Identify which cell holds the provided text, then report its [x, y] central coordinate. 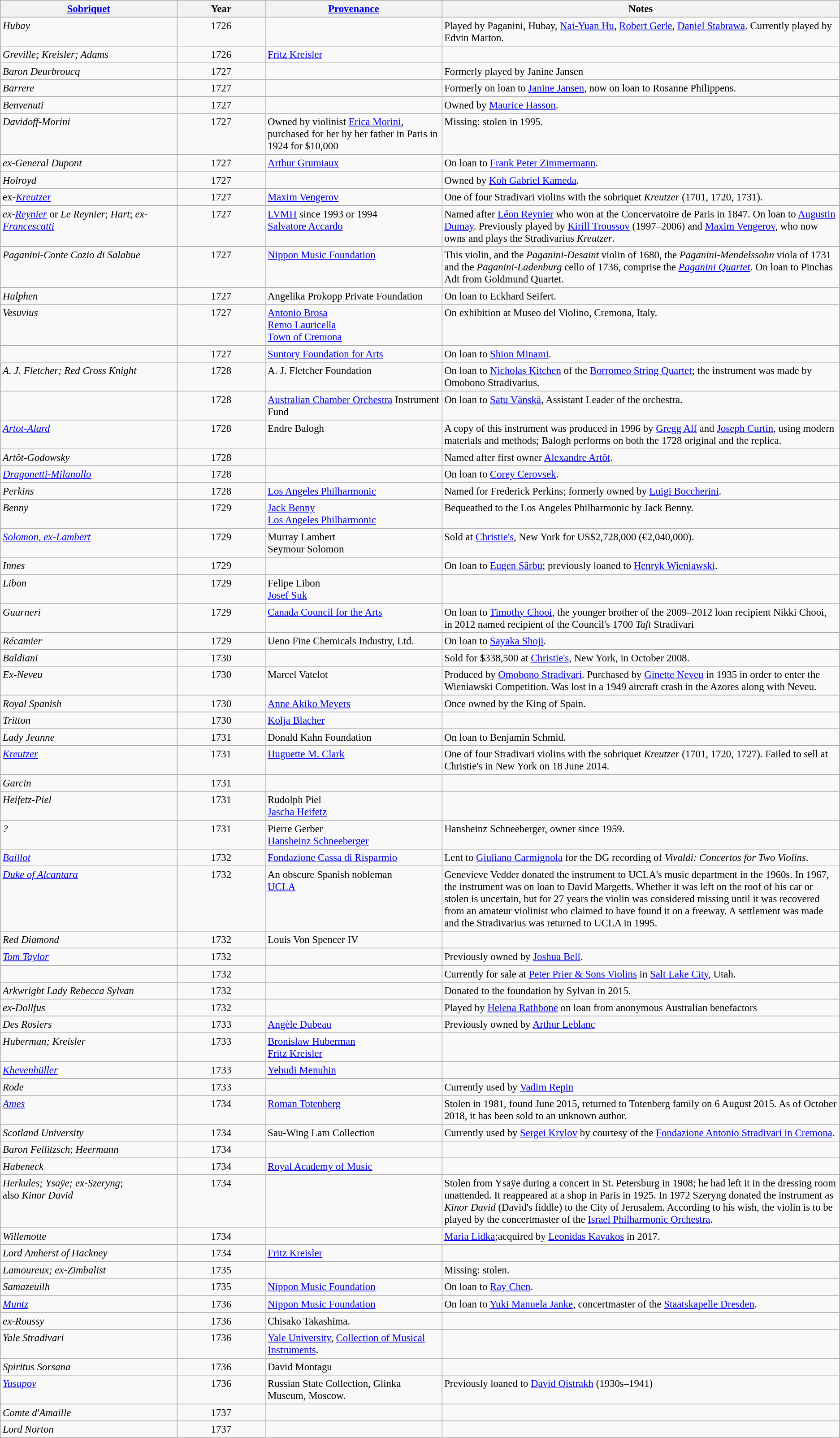
Libon [89, 589]
Missing: stolen in 1995. [641, 135]
ex-Reynier or Le Reynier; Hart; ex-Francescatti [89, 226]
Innes [89, 566]
Notes [641, 9]
Los Angeles Philharmonic [354, 491]
Felipe LibonJosef Suk [354, 589]
Yehudi Menuhin [354, 1070]
Currently used by Sergei Krylov by courtesy of the Fondazione Antonio Stradivari in Cremona. [641, 1133]
Sau-Wing Lam Collection [354, 1133]
Davidoff-Morini [89, 135]
ex-General Dupont [89, 163]
Herkules; Ysaÿe; ex-Szeryng; also Kinor David [89, 1202]
Owned by Maurice Hasson. [641, 105]
Bequeathed to the Los Angeles Philharmonic by Jack Benny. [641, 514]
Russian State Collection, Glinka Museum, Moscow. [354, 1390]
Holroyd [89, 180]
ex-Kreutzer [89, 197]
On loan to Frank Peter Zimmermann. [641, 163]
Yale Stradivari [89, 1343]
On loan to Yuki Manuela Janke, concertmaster of the Staatskapelle Dresden. [641, 1304]
Scotland University [89, 1133]
Willemotte [89, 1237]
Baillot [89, 858]
Endre Balogh [354, 435]
A. J. Fletcher Foundation [354, 377]
On loan to Benjamin Schmid. [641, 737]
Maxim Vengerov [354, 197]
Previously owned by Arthur Leblanc [641, 1024]
Récamier [89, 641]
LVMH since 1993 or 1994Salvatore Accardo [354, 226]
Provenance [354, 9]
Bronisław HubermanFritz Kreisler [354, 1047]
Benny [89, 514]
Guarneri [89, 618]
Anne Akiko Meyers [354, 704]
Jack BennyLos Angeles Philharmonic [354, 514]
Ueno Fine Chemicals Industry, Ltd. [354, 641]
Angelika Prokopp Private Foundation [354, 296]
Baron Deurbroucq [89, 72]
Named for Frederick Perkins; formerly owned by Luigi Boccherini. [641, 491]
ex-Dollfus [89, 1008]
Formerly played by Janine Jansen [641, 72]
Royal Academy of Music [354, 1167]
On loan to Corey Cerovsek. [641, 474]
Antonio BrosaRemo LauricellaTown of Cremona [354, 325]
Currently for sale at Peter Prier & Sons Violins in Salt Lake City, Utah. [641, 974]
One of four Stradivari violins with the sobriquet Kreutzer (1701, 1720, 1727). Failed to sell at Christie's in New York on 18 June 2014. [641, 760]
Yusupov [89, 1390]
Kolja Blacher [354, 721]
Royal Spanish [89, 704]
On loan to Eugen Sârbu; previously loaned to Henryk Wieniawski. [641, 566]
? [89, 835]
Garcin [89, 783]
Angèle Dubeau [354, 1024]
David Montagu [354, 1367]
Stolen in 1981, found June 2015, returned to Totenberg family on 6 August 2015. As of October 2018, it has been sold to an unknown author. [641, 1110]
Arthur Grumiaux [354, 163]
Previously loaned to David Oistrakh (1930s–1941) [641, 1390]
Suntory Foundation for Arts [354, 354]
Duke of Alcantara [89, 899]
Lent to Giuliano Carmignola for the DG recording of Vivaldi: Concertos for Two Violins. [641, 858]
Maria Lidka;acquired by Leonidas Kavakos in 2017. [641, 1237]
Lamoureux; ex-Zimbalist [89, 1270]
Khevenhüller [89, 1070]
On exhibition at Museo del Violino, Cremona, Italy. [641, 325]
Tom Taylor [89, 957]
Yale University, Collection of Musical Instruments. [354, 1343]
Owned by violinist Erica Morini, purchased for her by her father in Paris in 1924 for $10,000 [354, 135]
Louis Von Spencer IV [354, 940]
ex-Roussy [89, 1321]
Vesuvius [89, 325]
On loan to Sayaka Shoji. [641, 641]
A. J. Fletcher; Red Cross Knight [89, 377]
Solomon, ex-Lambert [89, 543]
Australian Chamber Orchestra Instrument Fund [354, 405]
Formerly on loan to Janine Jansen, now on loan to Rosanne Philippens. [641, 88]
An obscure Spanish noblemanUCLA [354, 899]
On loan to Nicholas Kitchen of the Borromeo String Quartet; the instrument was made by Omobono Stradivarius. [641, 377]
Huguette M. Clark [354, 760]
Des Rosiers [89, 1024]
Habeneck [89, 1167]
Chisako Takashima. [354, 1321]
On loan to Eckhard Seifert. [641, 296]
Ex-Neveu [89, 681]
Lady Jeanne [89, 737]
Baron Feilitzsch; Heermann [89, 1150]
Lord Amherst of Hackney [89, 1253]
Perkins [89, 491]
Marcel Vatelot [354, 681]
Dragonetti-Milanollo [89, 474]
Artot-Alard [89, 435]
Sobriquet [89, 9]
Samazeuilh [89, 1287]
Donated to the foundation by Sylvan in 2015. [641, 991]
Hansheinz Schneeberger, owner since 1959. [641, 835]
Hubay [89, 32]
Kreutzer [89, 760]
Pierre GerberHansheinz Schneeberger [354, 835]
Benvenuti [89, 105]
Heifetz-Piel [89, 806]
One of four Stradivari violins with the sobriquet Kreutzer (1701, 1720, 1731). [641, 197]
Named after first owner Alexandre Artôt. [641, 458]
Halphen [89, 296]
Owned by Koh Gabriel Kameda. [641, 180]
Played by Helena Rathbone on loan from anonymous Australian benefactors [641, 1008]
Comte d'Amaille [89, 1412]
Fondazione Cassa di Risparmio [354, 858]
Ames [89, 1110]
Huberman; Kreisler [89, 1047]
Played by Paganini, Hubay, Nai-Yuan Hu, Robert Gerle, Daniel Stabrawa. Currently played by Edvin Marton. [641, 32]
Rode [89, 1087]
Sold at Christie's, New York for US$2,728,000 (€2,040,000). [641, 543]
On loan to Satu Vänskä, Assistant Leader of the orchestra. [641, 405]
Murray LambertSeymour Solomon [354, 543]
Lord Norton [89, 1429]
Arkwright Lady Rebecca Sylvan [89, 991]
On loan to Ray Chen. [641, 1287]
Greville; Kreisler; Adams [89, 55]
Missing: stolen. [641, 1270]
Previously owned by Joshua Bell. [641, 957]
Roman Totenberg [354, 1110]
Muntz [89, 1304]
Red Diamond [89, 940]
Canada Council for the Arts [354, 618]
Paganini-Conte Cozio di Salabue [89, 267]
Once owned by the King of Spain. [641, 704]
Artôt-Godowsky [89, 458]
Donald Kahn Foundation [354, 737]
Rudolph PielJascha Heifetz [354, 806]
Year [221, 9]
Tritton [89, 721]
Currently used by Vadim Repin [641, 1087]
Baldiani [89, 658]
On loan to Shion Minami. [641, 354]
Sold for $338,500 at Christie's, New York, in October 2008. [641, 658]
Spiritus Sorsana [89, 1367]
Barrere [89, 88]
